Detect which cell encompasses the target text, then output its [x, y] center coordinate. 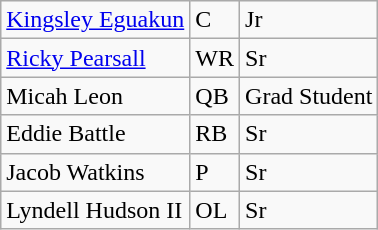
P [215, 172]
Micah Leon [96, 96]
Kingsley Eguakun [96, 20]
C [215, 20]
Grad Student [309, 96]
Jacob Watkins [96, 172]
Lyndell Hudson II [96, 210]
WR [215, 58]
Jr [309, 20]
Eddie Battle [96, 134]
OL [215, 210]
QB [215, 96]
Ricky Pearsall [96, 58]
RB [215, 134]
